Pinpoint the cell where the given text exists, returning its (X, Y) midpoint coordinate. 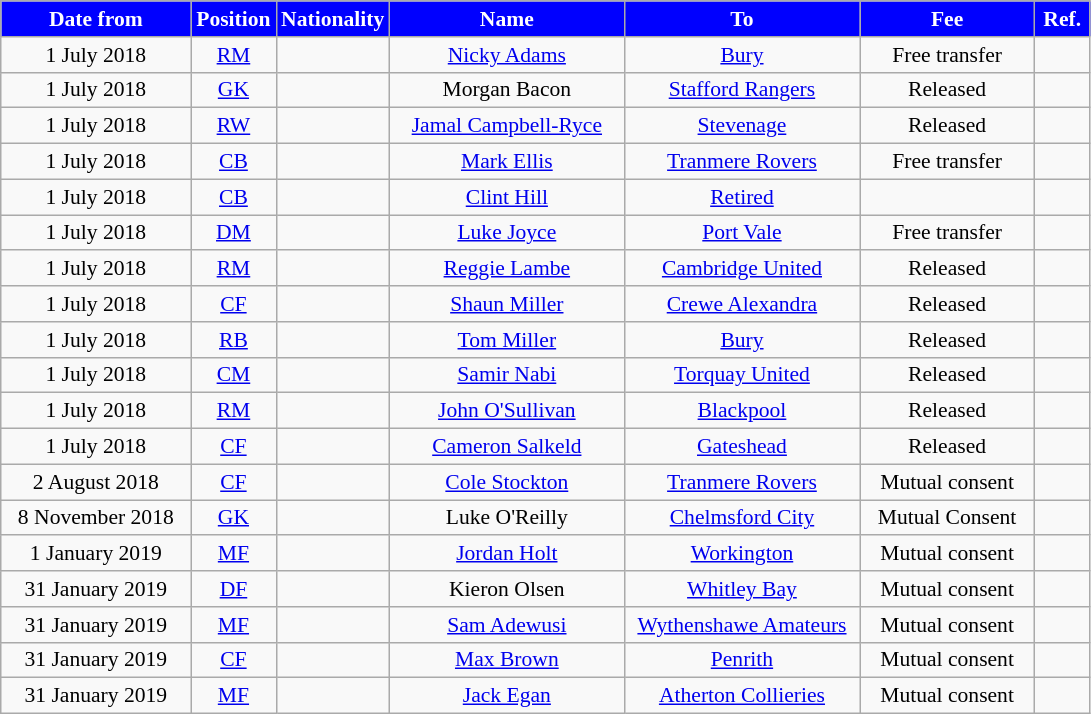
Workington (742, 554)
CM (234, 375)
Tom Miller (506, 340)
Shaun Miller (506, 304)
Gateshead (742, 447)
Cambridge United (742, 269)
Nicky Adams (506, 55)
Stevenage (742, 126)
Name (506, 19)
DF (234, 589)
RW (234, 126)
John O'Sullivan (506, 411)
1 January 2019 (96, 554)
Crewe Alexandra (742, 304)
8 November 2018 (96, 518)
Cole Stockton (506, 482)
To (742, 19)
Blackpool (742, 411)
Penrith (742, 660)
Samir Nabi (506, 375)
Retired (742, 197)
Reggie Lambe (506, 269)
Atherton Collieries (742, 696)
Nationality (332, 19)
Stafford Rangers (742, 90)
Position (234, 19)
Torquay United (742, 375)
Luke O'Reilly (506, 518)
Mutual Consent (948, 518)
Wythenshawe Amateurs (742, 625)
Date from (96, 19)
Clint Hill (506, 197)
Kieron Olsen (506, 589)
Cameron Salkeld (506, 447)
Whitley Bay (742, 589)
Fee (948, 19)
Max Brown (506, 660)
Jamal Campbell-Ryce (506, 126)
2 August 2018 (96, 482)
Jordan Holt (506, 554)
Morgan Bacon (506, 90)
Luke Joyce (506, 233)
DM (234, 233)
Port Vale (742, 233)
Jack Egan (506, 696)
Sam Adewusi (506, 625)
RB (234, 340)
Chelmsford City (742, 518)
Mark Ellis (506, 162)
Ref. (1062, 19)
